Locate the cell with the specified text and output its (x, y) center coordinate. 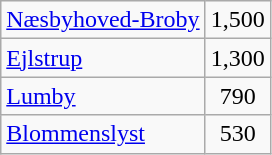
Næsbyhoved-Broby (103, 20)
Lumby (103, 96)
1,500 (238, 20)
790 (238, 96)
Ejlstrup (103, 58)
530 (238, 134)
1,300 (238, 58)
Blommenslyst (103, 134)
